Find where the given text appears and provide that cell's center as [x, y] coordinate. 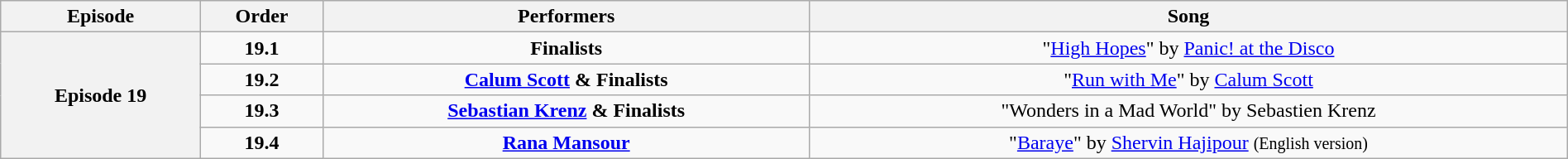
"Baraye" by Shervin Hajipour (English version) [1188, 142]
Episode 19 [101, 95]
Sebastian Krenz & Finalists [566, 111]
19.1 [261, 48]
19.2 [261, 79]
19.3 [261, 111]
Performers [566, 17]
Rana Mansour [566, 142]
Order [261, 17]
"High Hopes" by Panic! at the Disco [1188, 48]
Finalists [566, 48]
19.4 [261, 142]
Episode [101, 17]
"Run with Me" by Calum Scott [1188, 79]
Song [1188, 17]
"Wonders in a Mad World" by Sebastien Krenz [1188, 111]
Calum Scott & Finalists [566, 79]
